From the cell containing the given text, extract its center point as [X, Y] coordinate. 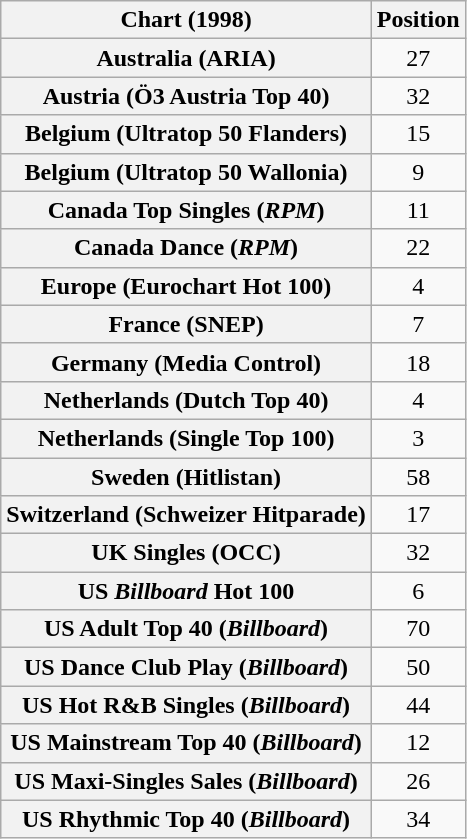
44 [418, 705]
27 [418, 58]
Netherlands (Single Top 100) [186, 438]
Sweden (Hitlistan) [186, 477]
26 [418, 781]
US Billboard Hot 100 [186, 591]
France (SNEP) [186, 324]
Position [418, 20]
Belgium (Ultratop 50 Flanders) [186, 134]
70 [418, 629]
US Maxi-Singles Sales (Billboard) [186, 781]
Canada Dance (RPM) [186, 248]
US Rhythmic Top 40 (Billboard) [186, 819]
15 [418, 134]
50 [418, 667]
Europe (Eurochart Hot 100) [186, 286]
Chart (1998) [186, 20]
US Dance Club Play (Billboard) [186, 667]
Austria (Ö3 Austria Top 40) [186, 96]
Belgium (Ultratop 50 Wallonia) [186, 172]
22 [418, 248]
US Mainstream Top 40 (Billboard) [186, 743]
34 [418, 819]
Australia (ARIA) [186, 58]
UK Singles (OCC) [186, 553]
6 [418, 591]
7 [418, 324]
9 [418, 172]
Canada Top Singles (RPM) [186, 210]
US Adult Top 40 (Billboard) [186, 629]
Netherlands (Dutch Top 40) [186, 400]
18 [418, 362]
Switzerland (Schweizer Hitparade) [186, 515]
17 [418, 515]
11 [418, 210]
Germany (Media Control) [186, 362]
58 [418, 477]
12 [418, 743]
US Hot R&B Singles (Billboard) [186, 705]
3 [418, 438]
